Determine the [x, y] coordinate at the center of the cell enclosing the given text.  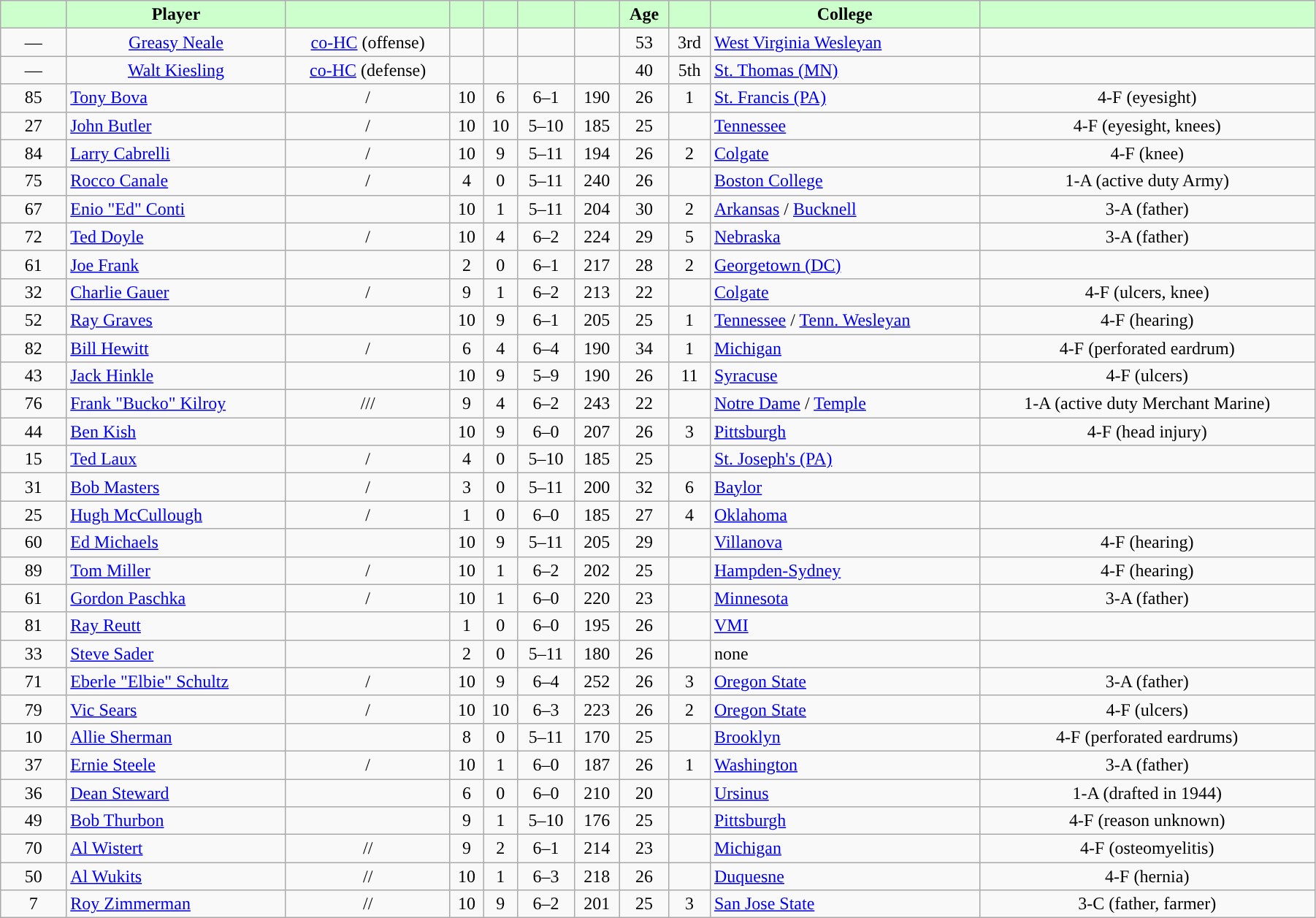
Walt Kiesling [177, 70]
Ted Laux [177, 459]
Bob Thurbon [177, 821]
Al Wistert [177, 849]
St. Thomas (MN) [844, 70]
Tennessee / Tenn. Wesleyan [844, 320]
4-F (knee) [1147, 153]
Ted Doyle [177, 237]
3rd [689, 42]
Greasy Neale [177, 42]
79 [34, 709]
VMI [844, 626]
4-F (hernia) [1147, 876]
252 [597, 681]
1-A (drafted in 1944) [1147, 792]
213 [597, 292]
176 [597, 821]
co-HC (offense) [368, 42]
5–9 [546, 376]
Tony Bova [177, 98]
/// [368, 404]
3-C (father, farmer) [1147, 904]
St. Joseph's (PA) [844, 459]
33 [34, 654]
187 [597, 765]
28 [644, 264]
Ray Graves [177, 320]
4-F (perforated eardrums) [1147, 737]
76 [34, 404]
Boston College [844, 181]
Enio "Ed" Conti [177, 209]
180 [597, 654]
4-F (osteomyelitis) [1147, 849]
210 [597, 792]
Frank "Bucko" Kilroy [177, 404]
Ursinus [844, 792]
none [844, 654]
49 [34, 821]
Hampden-Sydney [844, 570]
Bill Hewitt [177, 348]
4-F (eyesight) [1147, 98]
36 [34, 792]
71 [34, 681]
30 [644, 209]
217 [597, 264]
Nebraska [844, 237]
170 [597, 737]
Gordon Paschka [177, 598]
College [844, 15]
John Butler [177, 126]
70 [34, 849]
82 [34, 348]
195 [597, 626]
84 [34, 153]
Notre Dame / Temple [844, 404]
Charlie Gauer [177, 292]
St. Francis (PA) [844, 98]
220 [597, 598]
5th [689, 70]
Ernie Steele [177, 765]
Al Wukits [177, 876]
1-A (active duty Army) [1147, 181]
Dean Steward [177, 792]
5 [689, 237]
223 [597, 709]
Rocco Canale [177, 181]
Arkansas / Bucknell [844, 209]
Tennessee [844, 126]
20 [644, 792]
8 [467, 737]
243 [597, 404]
60 [34, 543]
Eberle "Elbie" Schultz [177, 681]
75 [34, 181]
Player [177, 15]
Bob Masters [177, 487]
43 [34, 376]
15 [34, 459]
4-F (perforated eardrum) [1147, 348]
Villanova [844, 543]
West Virginia Wesleyan [844, 42]
Joe Frank [177, 264]
214 [597, 849]
218 [597, 876]
207 [597, 432]
Ben Kish [177, 432]
44 [34, 432]
201 [597, 904]
200 [597, 487]
Hugh McCullough [177, 515]
Syracuse [844, 376]
89 [34, 570]
Jack Hinkle [177, 376]
Brooklyn [844, 737]
50 [34, 876]
31 [34, 487]
4-F (head injury) [1147, 432]
4-F (reason unknown) [1147, 821]
Georgetown (DC) [844, 264]
7 [34, 904]
Vic Sears [177, 709]
1-A (active duty Merchant Marine) [1147, 404]
194 [597, 153]
204 [597, 209]
Oklahoma [844, 515]
Larry Cabrelli [177, 153]
202 [597, 570]
Washington [844, 765]
Ed Michaels [177, 543]
81 [34, 626]
San Jose State [844, 904]
72 [34, 237]
4-F (ulcers, knee) [1147, 292]
Minnesota [844, 598]
52 [34, 320]
Allie Sherman [177, 737]
40 [644, 70]
Age [644, 15]
Ray Reutt [177, 626]
Steve Sader [177, 654]
Tom Miller [177, 570]
67 [34, 209]
53 [644, 42]
co-HC (defense) [368, 70]
34 [644, 348]
Baylor [844, 487]
Roy Zimmerman [177, 904]
85 [34, 98]
37 [34, 765]
Duquesne [844, 876]
224 [597, 237]
4-F (eyesight, knees) [1147, 126]
240 [597, 181]
11 [689, 376]
